Identify which cell holds the provided text, then report its [X, Y] central coordinate. 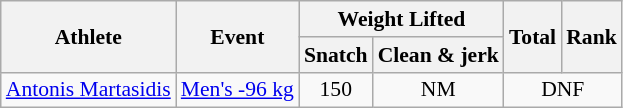
Snatch [336, 55]
150 [336, 90]
Antonis Martasidis [88, 90]
Clean & jerk [438, 55]
Event [238, 36]
Weight Lifted [402, 19]
Rank [592, 36]
NM [438, 90]
Total [532, 36]
DNF [563, 90]
Men's -96 kg [238, 90]
Athlete [88, 36]
